Scan for the cell matching the given text and deliver its [X, Y] coordinate at center. 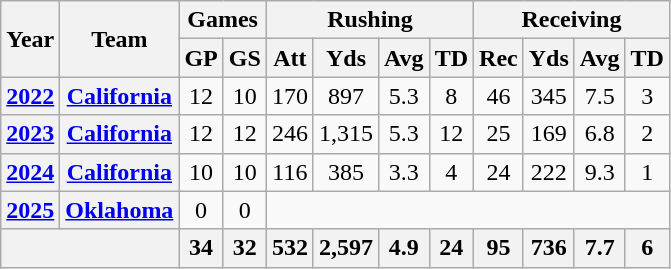
116 [290, 172]
2022 [30, 96]
532 [290, 248]
Games [222, 20]
46 [499, 96]
GP [201, 58]
2,597 [346, 248]
9.3 [600, 172]
170 [290, 96]
4 [451, 172]
169 [548, 134]
1,315 [346, 134]
Rec [499, 58]
897 [346, 96]
3.3 [404, 172]
3 [647, 96]
1 [647, 172]
95 [499, 248]
GS [244, 58]
6 [647, 248]
736 [548, 248]
32 [244, 248]
7.5 [600, 96]
385 [346, 172]
Oklahoma [120, 210]
Receiving [572, 20]
6.8 [600, 134]
345 [548, 96]
2023 [30, 134]
Team [120, 39]
Year [30, 39]
8 [451, 96]
2025 [30, 210]
2024 [30, 172]
246 [290, 134]
222 [548, 172]
4.9 [404, 248]
2 [647, 134]
Att [290, 58]
7.7 [600, 248]
Rushing [370, 20]
25 [499, 134]
34 [201, 248]
